Capture the cell that displays the provided text and extract its [X, Y] central coordinate. 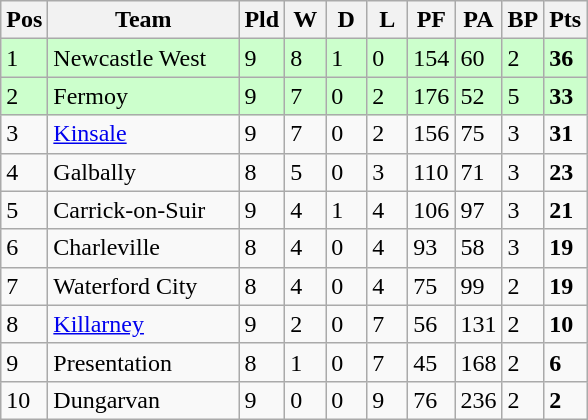
Galbally [144, 172]
58 [478, 248]
PF [432, 20]
106 [432, 210]
Dungarvan [144, 400]
Fermoy [144, 96]
L [388, 20]
21 [566, 210]
52 [478, 96]
BP [523, 20]
Team [144, 20]
45 [432, 362]
Presentation [144, 362]
93 [432, 248]
Carrick-on-Suir [144, 210]
56 [432, 324]
Kinsale [144, 134]
110 [432, 172]
60 [478, 58]
236 [478, 400]
31 [566, 134]
97 [478, 210]
99 [478, 286]
168 [478, 362]
D [346, 20]
71 [478, 172]
Pos [24, 20]
Pld [262, 20]
PA [478, 20]
Pts [566, 20]
76 [432, 400]
23 [566, 172]
Killarney [144, 324]
Charleville [144, 248]
W [306, 20]
36 [566, 58]
176 [432, 96]
33 [566, 96]
Waterford City [144, 286]
Newcastle West [144, 58]
131 [478, 324]
156 [432, 134]
154 [432, 58]
